Output the [x, y] coordinate of the center of the cell containing the given text.  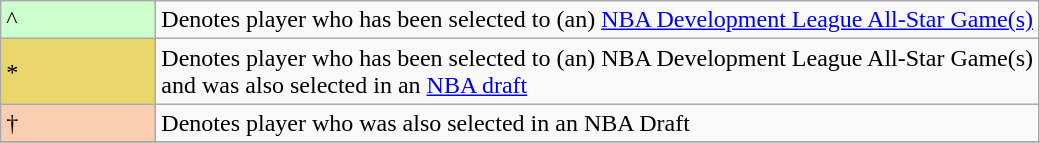
Denotes player who has been selected to (an) NBA Development League All-Star Game(s) and was also selected in an NBA draft [598, 72]
^ [78, 20]
Denotes player who has been selected to (an) NBA Development League All-Star Game(s) [598, 20]
† [78, 123]
* [78, 72]
Denotes player who was also selected in an NBA Draft [598, 123]
